Return the (X, Y) coordinate for the center point of the cell that contains the specified text.  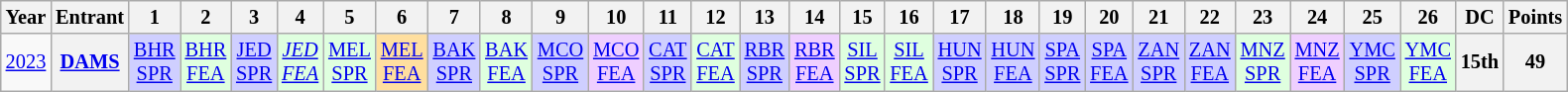
15th (1480, 62)
MNZSPR (1264, 62)
MCOSPR (560, 62)
DAMS (89, 62)
MELSPR (349, 62)
13 (765, 17)
19 (1062, 17)
2 (206, 17)
YMCFEA (1428, 62)
RBRFEA (814, 62)
SPAFEA (1109, 62)
24 (1317, 17)
Entrant (89, 17)
5 (349, 17)
JEDSPR (254, 62)
22 (1210, 17)
17 (960, 17)
11 (667, 17)
12 (715, 17)
6 (403, 17)
25 (1373, 17)
21 (1158, 17)
SILFEA (908, 62)
7 (454, 17)
23 (1264, 17)
ZANFEA (1210, 62)
8 (506, 17)
Points (1535, 17)
BAKFEA (506, 62)
ZANSPR (1158, 62)
3 (254, 17)
4 (300, 17)
2023 (26, 62)
HUNSPR (960, 62)
MELFEA (403, 62)
MCOFEA (616, 62)
JEDFEA (300, 62)
14 (814, 17)
18 (1013, 17)
HUNFEA (1013, 62)
16 (908, 17)
SPASPR (1062, 62)
CATSPR (667, 62)
10 (616, 17)
BHRFEA (206, 62)
YMCSPR (1373, 62)
DC (1480, 17)
Year (26, 17)
9 (560, 17)
1 (155, 17)
CATFEA (715, 62)
RBRSPR (765, 62)
49 (1535, 62)
BHRSPR (155, 62)
15 (863, 17)
SILSPR (863, 62)
MNZFEA (1317, 62)
26 (1428, 17)
BAKSPR (454, 62)
20 (1109, 17)
